Provide the [x, y] coordinate of the cell's center where the given text is located.  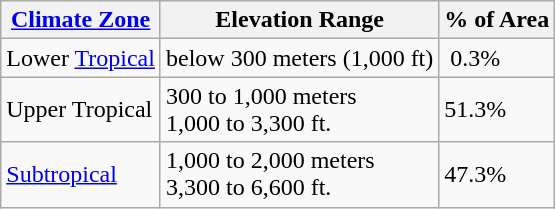
1,000 to 2,000 meters3,300 to 6,600 ft. [299, 174]
Subtropical [81, 174]
% of Area [497, 20]
below 300 meters (1,000 ft) [299, 58]
47.3% [497, 174]
Lower Tropical [81, 58]
Upper Tropical [81, 110]
51.3% [497, 110]
Elevation Range [299, 20]
300 to 1,000 meters1,000 to 3,300 ft. [299, 110]
Climate Zone [81, 20]
0.3% [497, 58]
